Capture the cell that displays the provided text and extract its (X, Y) central coordinate. 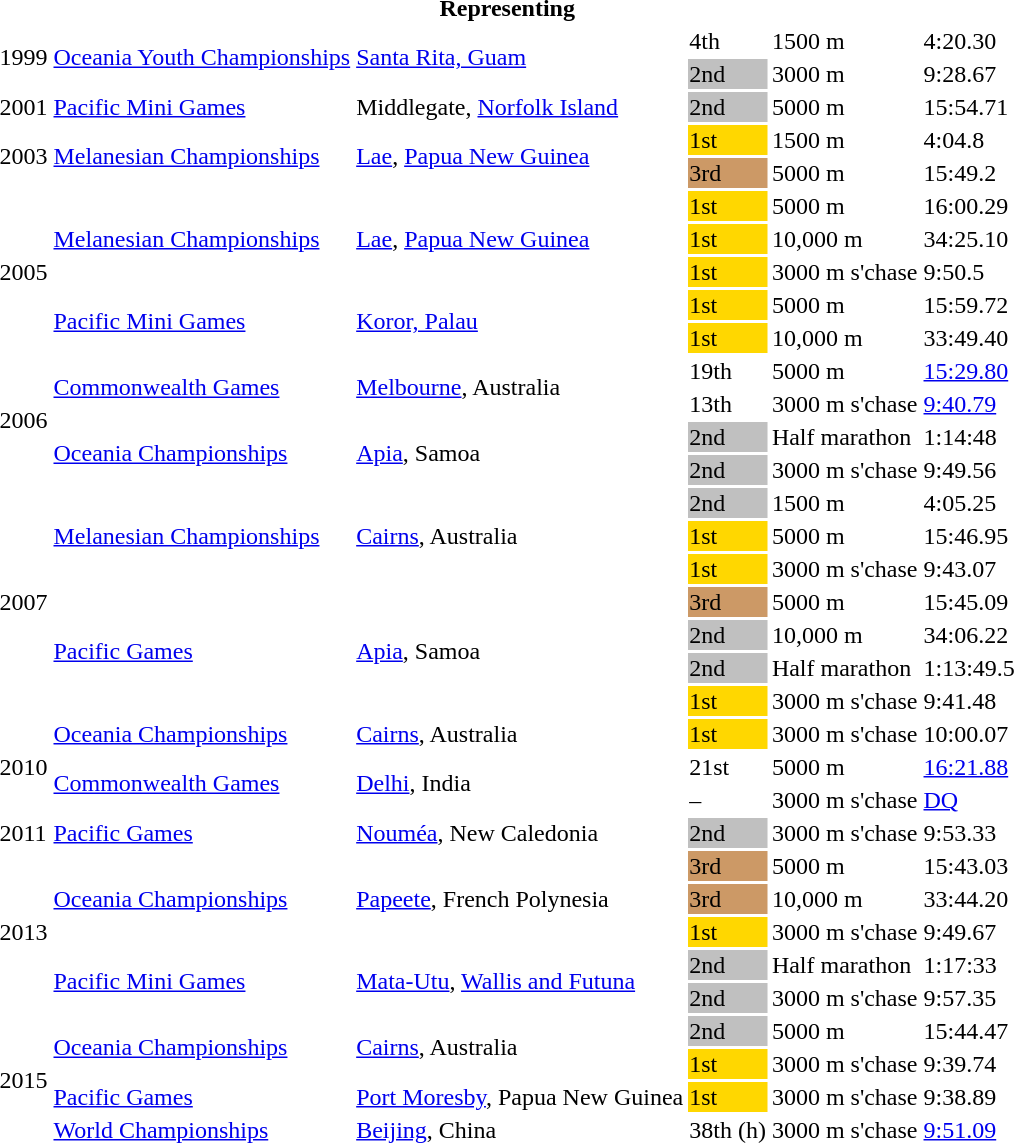
Santa Rita, Guam (520, 58)
Nouméa, New Caledonia (520, 833)
Melbourne, Australia (520, 388)
Koror, Palau (520, 322)
– (728, 800)
13th (728, 404)
Port Moresby, Papua New Guinea (520, 1097)
Mata-Utu, Wallis and Futuna (520, 982)
21st (728, 767)
4th (728, 41)
Delhi, India (520, 784)
3000 m (844, 74)
19th (728, 371)
Papeete, French Polynesia (520, 899)
Middlegate, Norfolk Island (520, 107)
Oceania Youth Championships (202, 58)
